From the cell containing the given text, extract its center point as [X, Y] coordinate. 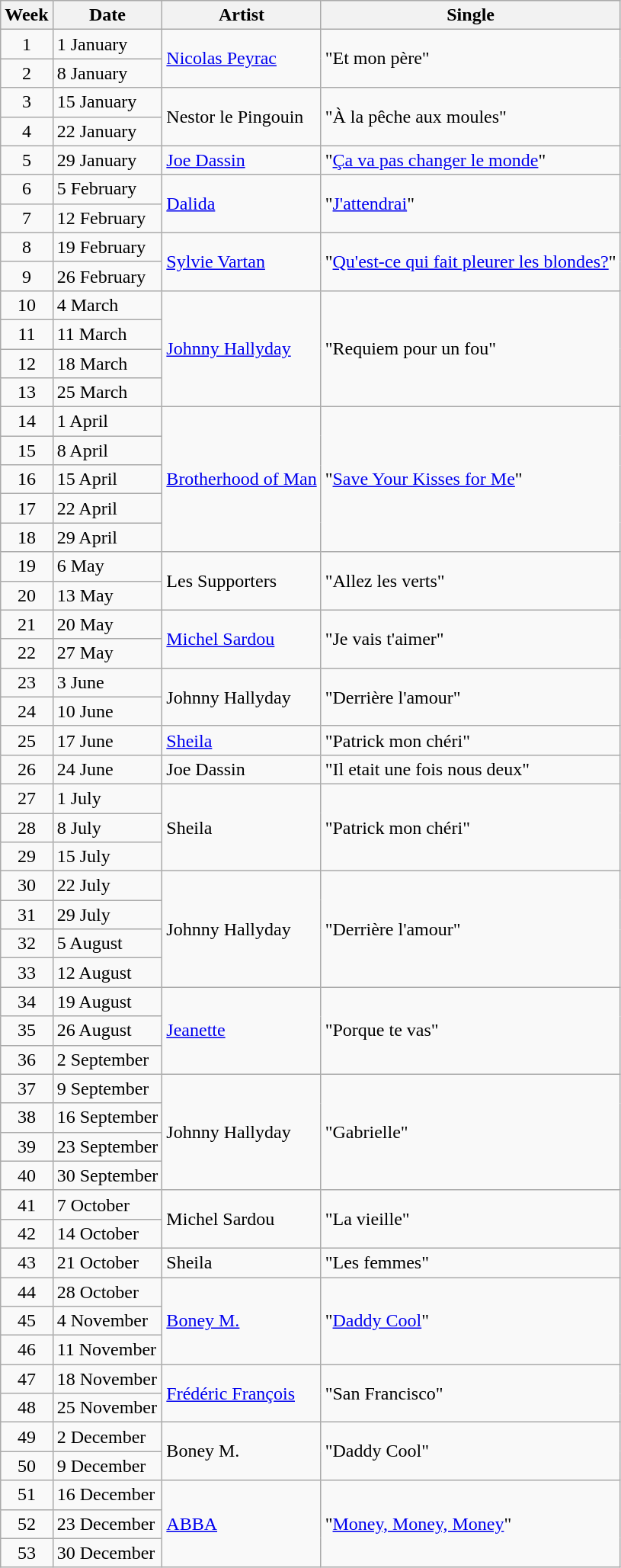
7 October [107, 1204]
25 [27, 740]
6 [27, 189]
19 [27, 566]
45 [27, 1321]
Nestor le Pingouin [242, 117]
Artist [242, 15]
13 May [107, 595]
"À la pêche aux moules" [471, 117]
"Gabrielle" [471, 1132]
14 October [107, 1233]
Nicolas Peyrac [242, 59]
"Porque te vas" [471, 1031]
41 [27, 1204]
22 January [107, 131]
Brotherhood of Man [242, 479]
ABBA [242, 1524]
"Ça va pas changer le monde" [471, 160]
30 December [107, 1553]
26 [27, 769]
39 [27, 1146]
23 [27, 682]
30 September [107, 1175]
48 [27, 1408]
30 [27, 886]
Jeanette [242, 1031]
17 [27, 508]
10 June [107, 711]
16 December [107, 1495]
8 July [107, 827]
38 [27, 1117]
1 [27, 44]
8 January [107, 73]
Frédéric François [242, 1393]
4 March [107, 305]
22 April [107, 508]
53 [27, 1553]
"Allez les verts" [471, 581]
24 [27, 711]
51 [27, 1495]
12 [27, 364]
36 [27, 1060]
29 [27, 857]
"Money, Money, Money" [471, 1524]
49 [27, 1437]
Dalida [242, 204]
33 [27, 973]
3 [27, 102]
18 November [107, 1379]
29 July [107, 915]
1 July [107, 798]
12 August [107, 973]
19 August [107, 1002]
4 November [107, 1321]
3 June [107, 682]
Week [27, 15]
34 [27, 1002]
17 June [107, 740]
"J'attendrai" [471, 204]
5 February [107, 189]
15 April [107, 479]
18 March [107, 364]
"La vieille" [471, 1219]
42 [27, 1233]
32 [27, 944]
10 [27, 305]
"San Francisco" [471, 1393]
4 [27, 131]
2 September [107, 1060]
6 May [107, 566]
28 October [107, 1292]
11 November [107, 1350]
1 April [107, 422]
11 March [107, 334]
"Save Your Kisses for Me" [471, 479]
21 October [107, 1262]
"Requiem pour un fou" [471, 348]
15 [27, 451]
15 July [107, 857]
19 February [107, 247]
"Les femmes" [471, 1262]
9 September [107, 1089]
12 February [107, 218]
43 [27, 1262]
22 July [107, 886]
27 [27, 798]
29 April [107, 537]
"Qu'est-ce qui fait pleurer les blondes?" [471, 261]
Single [471, 15]
52 [27, 1524]
5 August [107, 944]
"Il etait une fois nous deux" [471, 769]
23 December [107, 1524]
46 [27, 1350]
8 [27, 247]
21 [27, 624]
14 [27, 422]
16 September [107, 1117]
9 December [107, 1466]
20 [27, 595]
27 May [107, 653]
50 [27, 1466]
9 [27, 276]
28 [27, 827]
20 May [107, 624]
"Je vais t'aimer" [471, 639]
5 [27, 160]
25 March [107, 393]
37 [27, 1089]
8 April [107, 451]
7 [27, 218]
1 January [107, 44]
44 [27, 1292]
29 January [107, 160]
Les Supporters [242, 581]
Sylvie Vartan [242, 261]
16 [27, 479]
2 December [107, 1437]
"Et mon père" [471, 59]
47 [27, 1379]
31 [27, 915]
18 [27, 537]
Date [107, 15]
13 [27, 393]
22 [27, 653]
26 August [107, 1031]
23 September [107, 1146]
11 [27, 334]
24 June [107, 769]
35 [27, 1031]
26 February [107, 276]
2 [27, 73]
15 January [107, 102]
40 [27, 1175]
25 November [107, 1408]
